Scan for the cell matching the given text and deliver its (x, y) coordinate at center. 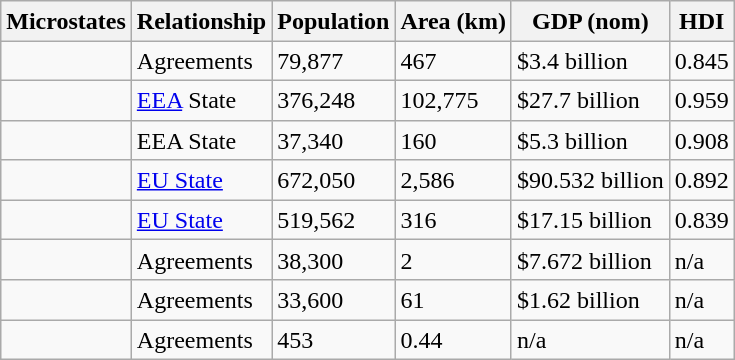
$1.62 billion (590, 300)
2 (454, 260)
0.44 (454, 340)
$7.672 billion (590, 260)
2,586 (454, 180)
0.845 (702, 61)
Area (km) (454, 21)
79,877 (334, 61)
376,248 (334, 100)
Microstates (66, 21)
Relationship (201, 21)
519,562 (334, 220)
$5.3 billion (590, 140)
$17.15 billion (590, 220)
$27.7 billion (590, 100)
672,050 (334, 180)
0.892 (702, 180)
$90.532 billion (590, 180)
160 (454, 140)
0.908 (702, 140)
61 (454, 300)
316 (454, 220)
$3.4 billion (590, 61)
102,775 (454, 100)
0.959 (702, 100)
37,340 (334, 140)
33,600 (334, 300)
GDP (nom) (590, 21)
453 (334, 340)
38,300 (334, 260)
Population (334, 21)
467 (454, 61)
0.839 (702, 220)
HDI (702, 21)
